Provide the [X, Y] coordinate of the cell's center where the given text is located.  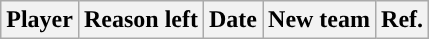
New team [320, 20]
Player [40, 20]
Ref. [402, 20]
Date [232, 20]
Reason left [140, 20]
